Identify which cell holds the provided text, then report its [x, y] central coordinate. 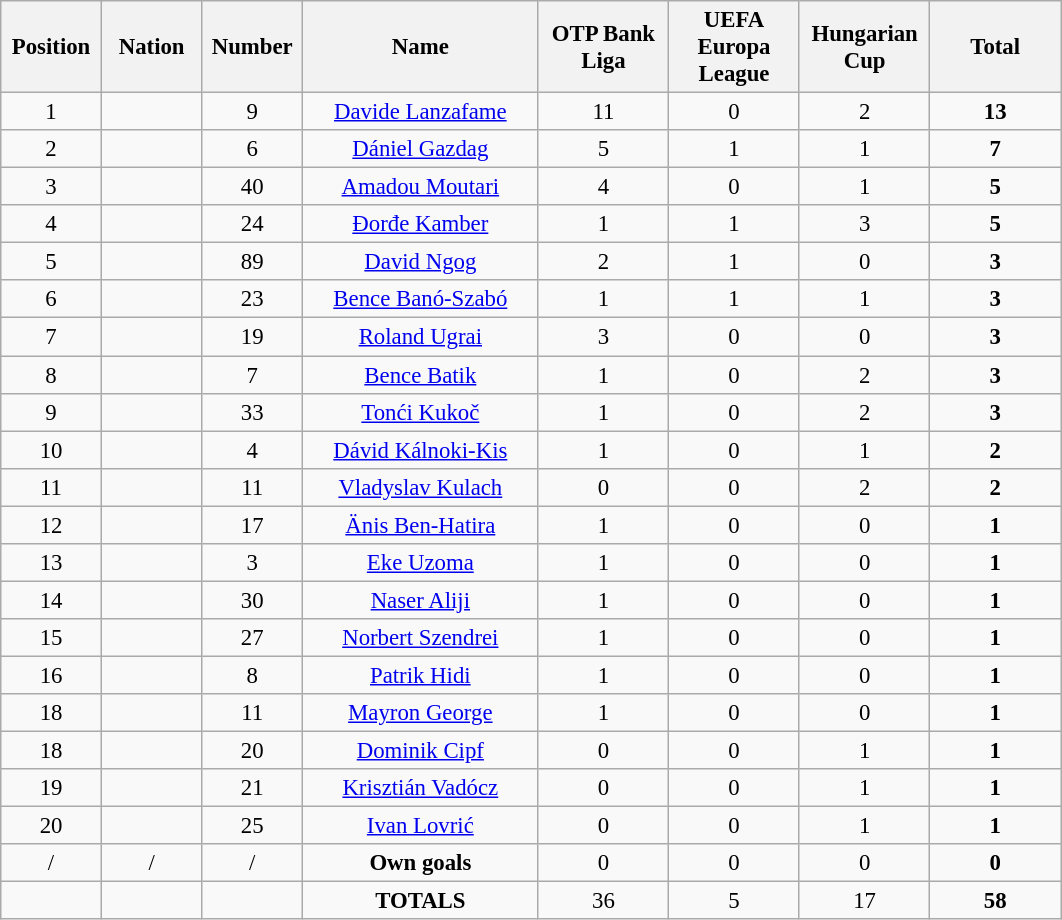
Eke Uzoma [421, 563]
Nation [152, 47]
15 [52, 638]
27 [252, 638]
Hungarian Cup [864, 47]
UEFA Europa League [734, 47]
Krisztián Vadócz [421, 788]
Mayron George [421, 713]
Dániel Gazdag [421, 149]
Bence Banó-Szabó [421, 299]
Dominik Cipf [421, 751]
Name [421, 47]
40 [252, 187]
21 [252, 788]
Position [52, 47]
24 [252, 224]
Vladyslav Kulach [421, 487]
Ivan Lovrić [421, 826]
10 [52, 450]
Naser Aliji [421, 600]
Own goals [421, 863]
Norbert Szendrei [421, 638]
58 [996, 901]
TOTALS [421, 901]
Đorđe Kamber [421, 224]
30 [252, 600]
Bence Batik [421, 375]
23 [252, 299]
Tonći Kukoč [421, 412]
33 [252, 412]
25 [252, 826]
89 [252, 262]
OTP Bank Liga [604, 47]
36 [604, 901]
Patrik Hidi [421, 675]
David Ngog [421, 262]
16 [52, 675]
Number [252, 47]
Davide Lanzafame [421, 112]
Änis Ben-Hatira [421, 525]
Dávid Kálnoki-Kis [421, 450]
14 [52, 600]
Amadou Moutari [421, 187]
12 [52, 525]
Total [996, 47]
Roland Ugrai [421, 337]
